Find where the given text appears and provide that cell's center as [x, y] coordinate. 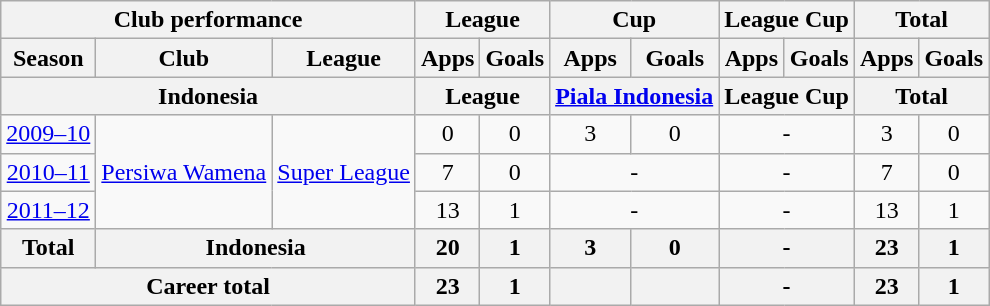
2010–11 [48, 172]
2009–10 [48, 134]
20 [447, 248]
Persiwa Wamena [184, 172]
Career total [208, 286]
Cup [634, 20]
Super League [344, 172]
Piala Indonesia [634, 96]
Season [48, 58]
Club performance [208, 20]
Club [184, 58]
2011–12 [48, 210]
